Output the [X, Y] coordinate of the center of the cell containing the given text.  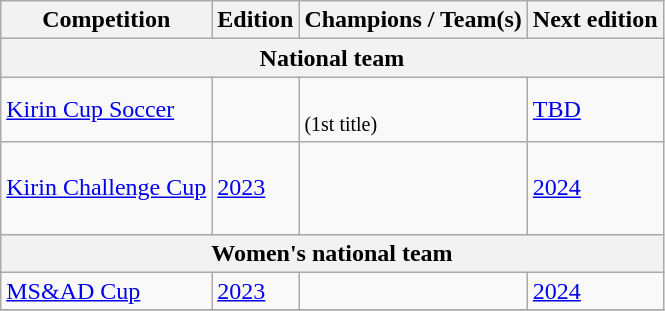
Edition [256, 20]
Champions / Team(s) [413, 20]
National team [332, 58]
TBD [595, 110]
Kirin Cup Soccer [106, 110]
Competition [106, 20]
Women's national team [332, 253]
Next edition [595, 20]
Kirin Challenge Cup [106, 188]
(1st title) [413, 110]
MS&AD Cup [106, 291]
